Identify which cell holds the provided text, then report its [x, y] central coordinate. 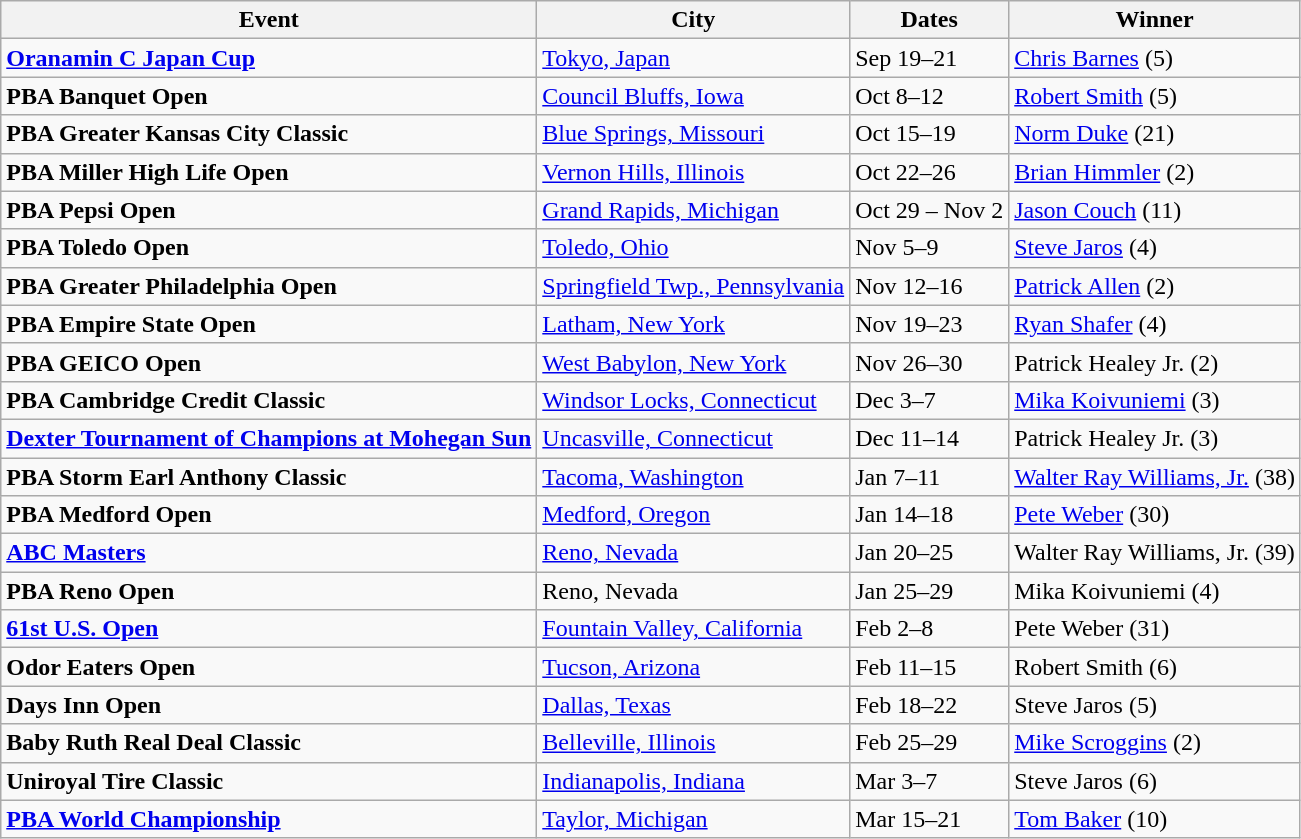
Steve Jaros (4) [1155, 248]
Nov 19–23 [930, 324]
Grand Rapids, Michigan [694, 210]
Steve Jaros (5) [1155, 705]
Tom Baker (10) [1155, 819]
PBA World Championship [269, 819]
Tacoma, Washington [694, 477]
Nov 5–9 [930, 248]
Mika Koivuniemi (4) [1155, 591]
PBA Miller High Life Open [269, 172]
PBA Empire State Open [269, 324]
Tucson, Arizona [694, 667]
Patrick Healey Jr. (3) [1155, 438]
Uniroyal Tire Classic [269, 781]
Chris Barnes (5) [1155, 58]
Patrick Healey Jr. (2) [1155, 362]
Mike Scroggins (2) [1155, 743]
Dates [930, 20]
ABC Masters [269, 553]
Mar 15–21 [930, 819]
Mar 3–7 [930, 781]
PBA Greater Philadelphia Open [269, 286]
Windsor Locks, Connecticut [694, 400]
Feb 2–8 [930, 629]
Sep 19–21 [930, 58]
Nov 12–16 [930, 286]
Jason Couch (11) [1155, 210]
Dallas, Texas [694, 705]
Vernon Hills, Illinois [694, 172]
Winner [1155, 20]
Blue Springs, Missouri [694, 134]
Robert Smith (5) [1155, 96]
Ryan Shafer (4) [1155, 324]
Jan 20–25 [930, 553]
Brian Himmler (2) [1155, 172]
Feb 25–29 [930, 743]
Norm Duke (21) [1155, 134]
61st U.S. Open [269, 629]
Jan 7–11 [930, 477]
PBA Toledo Open [269, 248]
Oct 22–26 [930, 172]
Belleville, Illinois [694, 743]
Oct 29 – Nov 2 [930, 210]
Springfield Twp., Pennsylvania [694, 286]
Patrick Allen (2) [1155, 286]
Pete Weber (30) [1155, 515]
Dec 3–7 [930, 400]
PBA Greater Kansas City Classic [269, 134]
Jan 25–29 [930, 591]
Jan 14–18 [930, 515]
Indianapolis, Indiana [694, 781]
Tokyo, Japan [694, 58]
Odor Eaters Open [269, 667]
West Babylon, New York [694, 362]
PBA Pepsi Open [269, 210]
Medford, Oregon [694, 515]
PBA Banquet Open [269, 96]
Dec 11–14 [930, 438]
Uncasville, Connecticut [694, 438]
City [694, 20]
Oct 8–12 [930, 96]
Feb 11–15 [930, 667]
PBA Medford Open [269, 515]
Toledo, Ohio [694, 248]
Oct 15–19 [930, 134]
Baby Ruth Real Deal Classic [269, 743]
Event [269, 20]
Mika Koivuniemi (3) [1155, 400]
Oranamin C Japan Cup [269, 58]
Robert Smith (6) [1155, 667]
Fountain Valley, California [694, 629]
Latham, New York [694, 324]
Steve Jaros (6) [1155, 781]
PBA GEICO Open [269, 362]
Days Inn Open [269, 705]
Feb 18–22 [930, 705]
Walter Ray Williams, Jr. (39) [1155, 553]
Dexter Tournament of Champions at Mohegan Sun [269, 438]
Walter Ray Williams, Jr. (38) [1155, 477]
Council Bluffs, Iowa [694, 96]
Nov 26–30 [930, 362]
PBA Cambridge Credit Classic [269, 400]
Taylor, Michigan [694, 819]
Pete Weber (31) [1155, 629]
PBA Reno Open [269, 591]
PBA Storm Earl Anthony Classic [269, 477]
